Search for the cell housing the specified text and yield its [x, y] center coordinate. 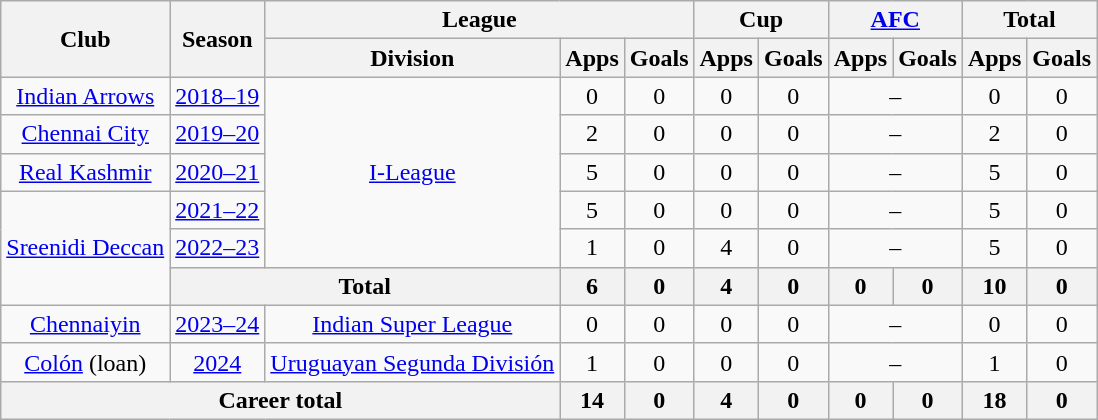
2023–24 [218, 324]
Cup [761, 20]
2020–21 [218, 172]
10 [994, 286]
14 [592, 400]
Career total [280, 400]
2022–23 [218, 248]
I-League [412, 172]
Indian Super League [412, 324]
AFC [895, 20]
Colón (loan) [86, 362]
Chennai City [86, 134]
Real Kashmir [86, 172]
6 [592, 286]
Indian Arrows [86, 96]
Season [218, 39]
Uruguayan Segunda División [412, 362]
Club [86, 39]
2024 [218, 362]
Sreenidi Deccan [86, 248]
League [480, 20]
2021–22 [218, 210]
18 [994, 400]
2019–20 [218, 134]
Chennaiyin [86, 324]
2018–19 [218, 96]
Division [412, 58]
